Search for the cell housing the specified text and yield its [x, y] center coordinate. 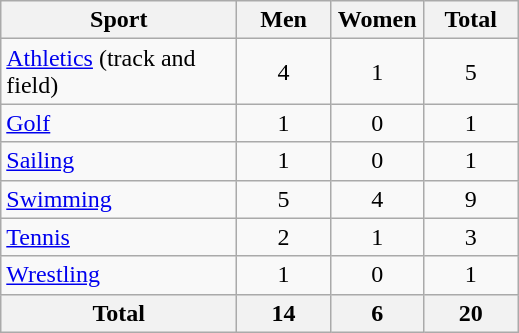
2 [284, 237]
Men [284, 20]
3 [471, 237]
Women [377, 20]
Swimming [119, 199]
Tennis [119, 237]
Golf [119, 123]
Wrestling [119, 275]
Athletics (track and field) [119, 72]
Sailing [119, 161]
14 [284, 313]
9 [471, 199]
20 [471, 313]
Sport [119, 20]
6 [377, 313]
